Pinpoint the cell where the given text exists, returning its (x, y) midpoint coordinate. 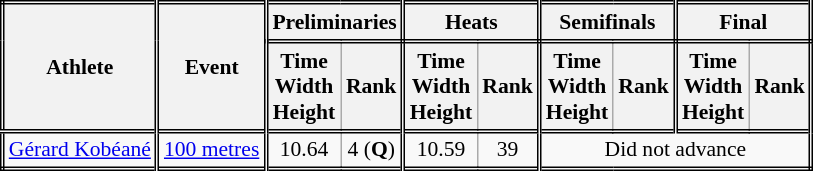
Preliminaries (334, 22)
Did not advance (675, 150)
Semifinals (607, 22)
Athlete (80, 67)
100 metres (211, 150)
Final (743, 22)
Event (211, 67)
Gérard Kobéané (80, 150)
39 (508, 150)
Heats (471, 22)
10.59 (440, 150)
4 (Q) (372, 150)
10.64 (304, 150)
